Return the [x, y] coordinate for the center point of the cell that contains the specified text.  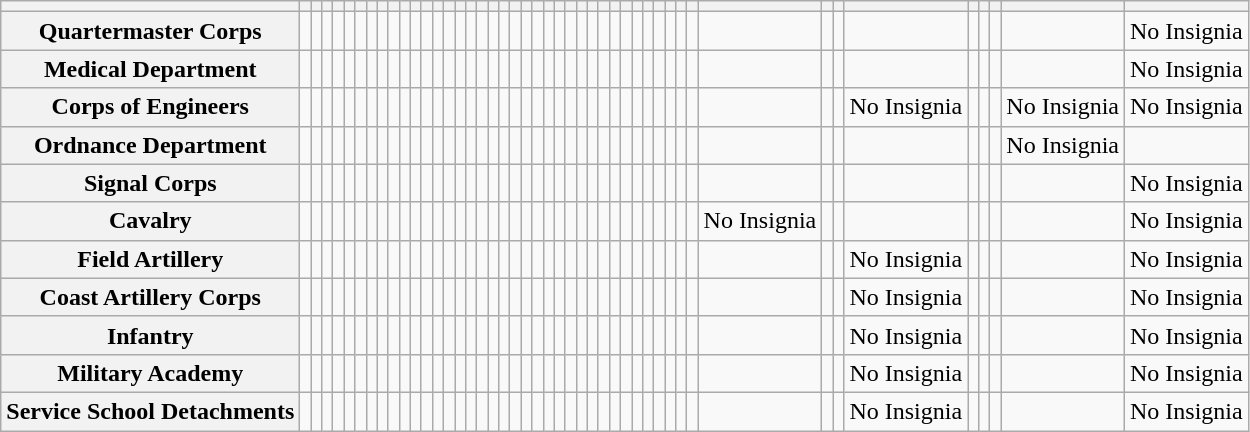
Field Artillery [150, 259]
Coast Artillery Corps [150, 297]
Signal Corps [150, 183]
Service School Detachments [150, 411]
Cavalry [150, 221]
Corps of Engineers [150, 107]
Medical Department [150, 69]
Quartermaster Corps [150, 31]
Infantry [150, 335]
Military Academy [150, 373]
Ordnance Department [150, 145]
